Detect which cell encompasses the target text, then output its [X, Y] center coordinate. 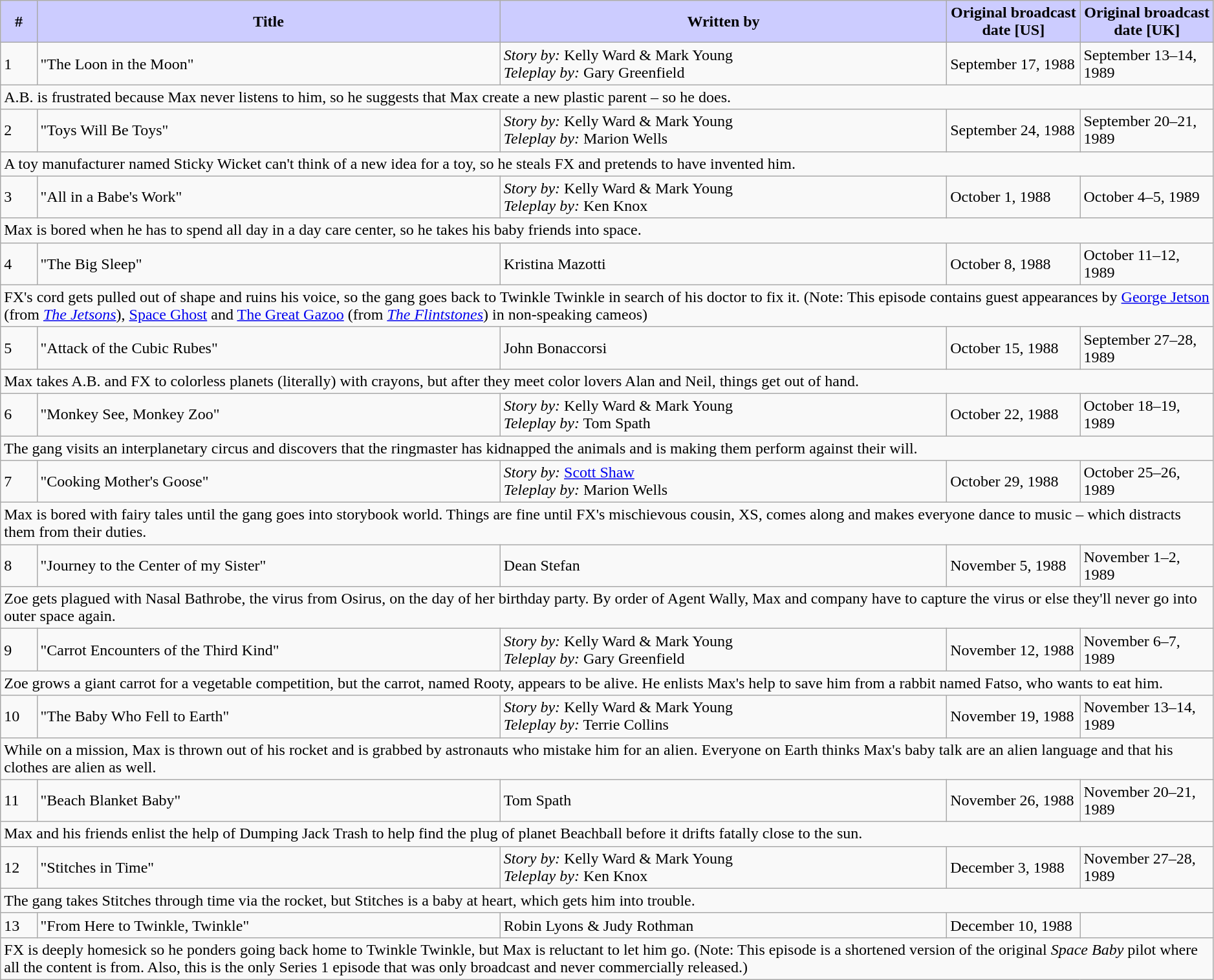
Kristina Mazotti [723, 264]
Story by: Scott ShawTeleplay by: Marion Wells [723, 481]
November 1–2, 1989 [1147, 565]
Max takes A.B. and FX to colorless planets (literally) with crayons, but after they meet color lovers Alan and Neil, things get out of hand. [607, 381]
Title [268, 22]
A.B. is frustrated because Max never listens to him, so he suggests that Max create a new plastic parent – so he does. [607, 97]
"The Big Sleep" [268, 264]
"All in a Babe's Work" [268, 197]
November 12, 1988 [1013, 649]
John Bonaccorsi [723, 348]
7 [19, 481]
The gang takes Stitches through time via the rocket, but Stitches is a baby at heart, which gets him into trouble. [607, 900]
Story by: Kelly Ward & Mark YoungTeleplay by: Marion Wells [723, 131]
13 [19, 925]
"From Here to Twinkle, Twinkle" [268, 925]
8 [19, 565]
September 20–21, 1989 [1147, 131]
November 20–21, 1989 [1147, 801]
"The Baby Who Fell to Earth" [268, 717]
November 5, 1988 [1013, 565]
Original broadcast date [US] [1013, 22]
"Carrot Encounters of the Third Kind" [268, 649]
October 29, 1988 [1013, 481]
October 8, 1988 [1013, 264]
October 4–5, 1989 [1147, 197]
September 13–14, 1989 [1147, 63]
Robin Lyons & Judy Rothman [723, 925]
"Monkey See, Monkey Zoo" [268, 414]
October 22, 1988 [1013, 414]
September 17, 1988 [1013, 63]
Original broadcast date [UK] [1147, 22]
6 [19, 414]
November 13–14, 1989 [1147, 717]
3 [19, 197]
Written by [723, 22]
Max and his friends enlist the help of Dumping Jack Trash to help find the plug of planet Beachball before it drifts fatally close to the sun. [607, 834]
October 15, 1988 [1013, 348]
"Cooking Mother's Goose" [268, 481]
October 18–19, 1989 [1147, 414]
A toy manufacturer named Sticky Wicket can't think of a new idea for a toy, so he steals FX and pretends to have invented him. [607, 164]
Max is bored when he has to spend all day in a day care center, so he takes his baby friends into space. [607, 230]
Dean Stefan [723, 565]
October 11–12, 1989 [1147, 264]
December 10, 1988 [1013, 925]
Story by: Kelly Ward & Mark YoungTeleplay by: Terrie Collins [723, 717]
Story by: Kelly Ward & Mark YoungTeleplay by: Tom Spath [723, 414]
"Attack of the Cubic Rubes" [268, 348]
November 19, 1988 [1013, 717]
Tom Spath [723, 801]
5 [19, 348]
10 [19, 717]
November 6–7, 1989 [1147, 649]
"Stitches in Time" [268, 867]
December 3, 1988 [1013, 867]
November 27–28, 1989 [1147, 867]
2 [19, 131]
"Journey to the Center of my Sister" [268, 565]
"Toys Will Be Toys" [268, 131]
# [19, 22]
1 [19, 63]
November 26, 1988 [1013, 801]
9 [19, 649]
"The Loon in the Moon" [268, 63]
"Beach Blanket Baby" [268, 801]
The gang visits an interplanetary circus and discovers that the ringmaster has kidnapped the animals and is making them perform against their will. [607, 448]
September 27–28, 1989 [1147, 348]
11 [19, 801]
October 1, 1988 [1013, 197]
October 25–26, 1989 [1147, 481]
4 [19, 264]
September 24, 1988 [1013, 131]
12 [19, 867]
